Scan for the cell matching the given text and deliver its [X, Y] coordinate at center. 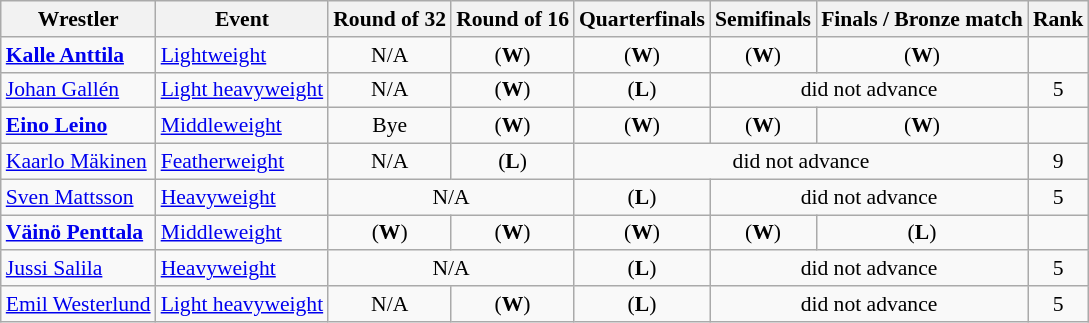
Sven Mattsson [78, 197]
Johan Gallén [78, 90]
Wrestler [78, 19]
Rank [1058, 19]
Bye [390, 126]
Väinö Penttala [78, 233]
Quarterfinals [642, 19]
Kaarlo Mäkinen [78, 162]
9 [1058, 162]
Jussi Salila [78, 269]
Finals / Bronze match [922, 19]
Eino Leino [78, 126]
Event [242, 19]
Emil Westerlund [78, 304]
Featherweight [242, 162]
Lightweight [242, 55]
Round of 16 [512, 19]
Kalle Anttila [78, 55]
Round of 32 [390, 19]
Semifinals [763, 19]
